Capture the cell that displays the provided text and extract its [x, y] central coordinate. 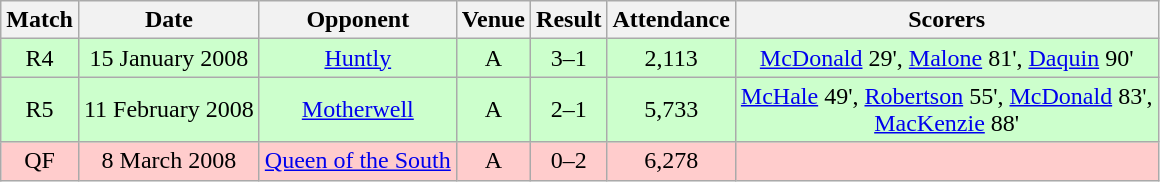
R5 [40, 110]
Venue [493, 20]
2–1 [569, 110]
Motherwell [358, 110]
Date [168, 20]
McDonald 29', Malone 81', Daquin 90' [946, 58]
Result [569, 20]
R4 [40, 58]
6,278 [671, 161]
Queen of the South [358, 161]
2,113 [671, 58]
0–2 [569, 161]
McHale 49', Robertson 55', McDonald 83',MacKenzie 88' [946, 110]
Opponent [358, 20]
3–1 [569, 58]
QF [40, 161]
Huntly [358, 58]
11 February 2008 [168, 110]
5,733 [671, 110]
Scorers [946, 20]
Attendance [671, 20]
15 January 2008 [168, 58]
8 March 2008 [168, 161]
Match [40, 20]
